Determine the [x, y] coordinate at the center of the cell enclosing the given text.  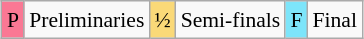
½ [162, 20]
F [296, 20]
Final [334, 20]
Preliminaries [86, 20]
Semi-finals [231, 20]
P [13, 20]
